Find where the given text appears and provide that cell's center as [X, Y] coordinate. 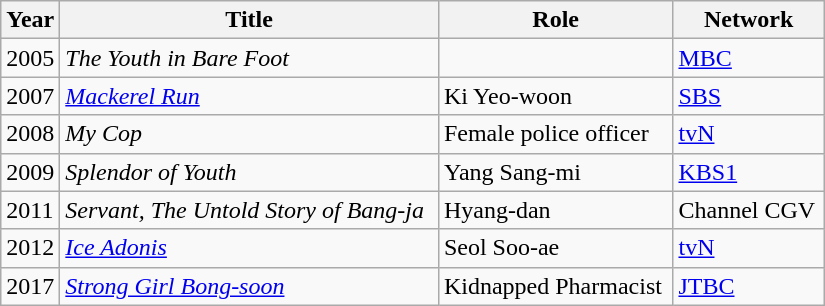
Yang Sang-mi [556, 172]
2012 [30, 248]
2017 [30, 286]
2011 [30, 210]
Strong Girl Bong-soon [250, 286]
Female police officer [556, 134]
SBS [748, 96]
Hyang-dan [556, 210]
Mackerel Run [250, 96]
JTBC [748, 286]
2007 [30, 96]
Network [748, 20]
The Youth in Bare Foot [250, 58]
My Cop [250, 134]
2009 [30, 172]
Role [556, 20]
2008 [30, 134]
Kidnapped Pharmacist [556, 286]
Ki Yeo-woon [556, 96]
KBS1 [748, 172]
Servant, The Untold Story of Bang-ja [250, 210]
Title [250, 20]
Year [30, 20]
MBC [748, 58]
2005 [30, 58]
Ice Adonis [250, 248]
Channel CGV [748, 210]
Seol Soo-ae [556, 248]
Splendor of Youth [250, 172]
